Provide the (x, y) coordinate of the cell's center where the given text is located.  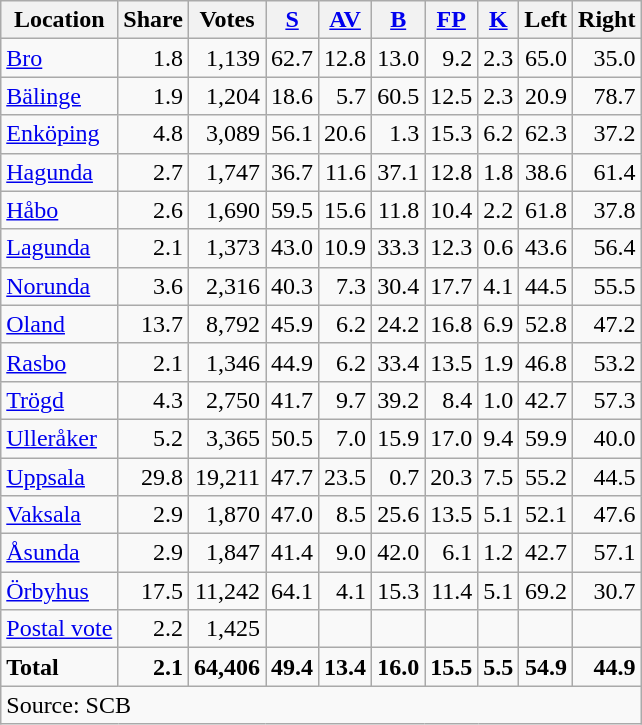
62.3 (546, 134)
19,211 (226, 477)
40.0 (607, 438)
1,870 (226, 515)
40.3 (292, 286)
4.3 (154, 400)
Share (154, 20)
8.5 (346, 515)
18.6 (292, 96)
56.1 (292, 134)
64,406 (226, 667)
69.2 (546, 591)
38.6 (546, 172)
B (398, 20)
43.6 (546, 248)
20.6 (346, 134)
43.0 (292, 248)
50.5 (292, 438)
13.4 (346, 667)
8.4 (452, 400)
46.8 (546, 362)
47.7 (292, 477)
17.7 (452, 286)
10.9 (346, 248)
12.3 (452, 248)
36.7 (292, 172)
AV (346, 20)
Bro (60, 58)
16.0 (398, 667)
41.7 (292, 400)
Hagunda (60, 172)
57.1 (607, 553)
Trögd (60, 400)
3,365 (226, 438)
Total (60, 667)
Rasbo (60, 362)
15.5 (452, 667)
47.2 (607, 324)
13.0 (398, 58)
9.4 (498, 438)
Postal vote (60, 629)
16.8 (452, 324)
37.8 (607, 210)
65.0 (546, 58)
Vaksala (60, 515)
13.7 (154, 324)
11.4 (452, 591)
1,425 (226, 629)
15.9 (398, 438)
9.7 (346, 400)
6.9 (498, 324)
1.2 (498, 553)
1,373 (226, 248)
55.5 (607, 286)
Source: SCB (321, 705)
17.5 (154, 591)
5.5 (498, 667)
Left (546, 20)
39.2 (398, 400)
Ulleråker (60, 438)
20.9 (546, 96)
15.6 (346, 210)
5.7 (346, 96)
61.8 (546, 210)
11.8 (398, 210)
61.4 (607, 172)
78.7 (607, 96)
Lagunda (60, 248)
11,242 (226, 591)
1.0 (498, 400)
17.0 (452, 438)
52.8 (546, 324)
55.2 (546, 477)
25.6 (398, 515)
7.5 (498, 477)
1,847 (226, 553)
7.0 (346, 438)
41.4 (292, 553)
Votes (226, 20)
56.4 (607, 248)
10.4 (452, 210)
47.0 (292, 515)
9.2 (452, 58)
30.4 (398, 286)
59.5 (292, 210)
29.8 (154, 477)
54.9 (546, 667)
Norunda (60, 286)
30.7 (607, 591)
Location (60, 20)
1,204 (226, 96)
42.0 (398, 553)
4.8 (154, 134)
0.6 (498, 248)
K (498, 20)
49.4 (292, 667)
Åsunda (60, 553)
6.1 (452, 553)
37.2 (607, 134)
12.5 (452, 96)
1,346 (226, 362)
Örbyhus (60, 591)
2,316 (226, 286)
64.1 (292, 591)
8,792 (226, 324)
62.7 (292, 58)
53.2 (607, 362)
3.6 (154, 286)
45.9 (292, 324)
9.0 (346, 553)
2,750 (226, 400)
60.5 (398, 96)
Oland (60, 324)
3,089 (226, 134)
Enköping (60, 134)
2.7 (154, 172)
1,139 (226, 58)
33.4 (398, 362)
52.1 (546, 515)
57.3 (607, 400)
37.1 (398, 172)
35.0 (607, 58)
20.3 (452, 477)
0.7 (398, 477)
23.5 (346, 477)
7.3 (346, 286)
5.2 (154, 438)
24.2 (398, 324)
Håbo (60, 210)
Uppsala (60, 477)
11.6 (346, 172)
47.6 (607, 515)
59.9 (546, 438)
2.6 (154, 210)
S (292, 20)
33.3 (398, 248)
1,747 (226, 172)
1,690 (226, 210)
Bälinge (60, 96)
Right (607, 20)
1.3 (398, 134)
FP (452, 20)
